From the cell containing the given text, extract its center point as (X, Y) coordinate. 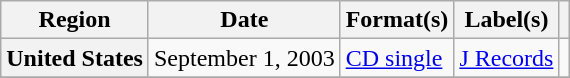
Region (75, 20)
Label(s) (506, 20)
September 1, 2003 (244, 58)
CD single (397, 58)
Date (244, 20)
United States (75, 58)
Format(s) (397, 20)
J Records (506, 58)
